Capture the cell that displays the provided text and extract its [X, Y] central coordinate. 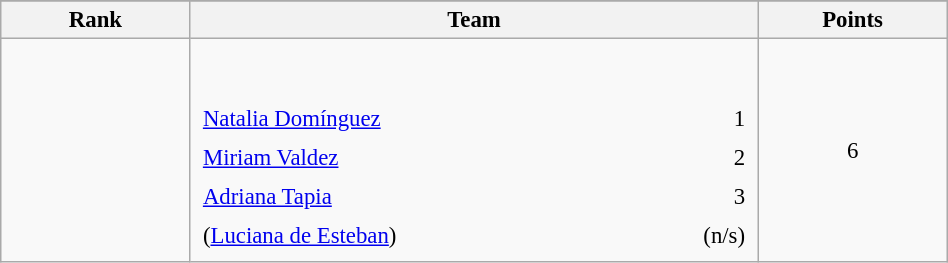
Points [852, 20]
6 [852, 151]
Team [474, 20]
2 [695, 158]
3 [695, 197]
1 [695, 119]
Rank [96, 20]
Adriana Tapia [417, 197]
Miriam Valdez [417, 158]
(n/s) [695, 236]
(Luciana de Esteban) [417, 236]
Natalia Domínguez 1 Miriam Valdez 2 Adriana Tapia 3 (Luciana de Esteban) (n/s) [474, 151]
Natalia Domínguez [417, 119]
